Capture the cell that displays the provided text and extract its [X, Y] central coordinate. 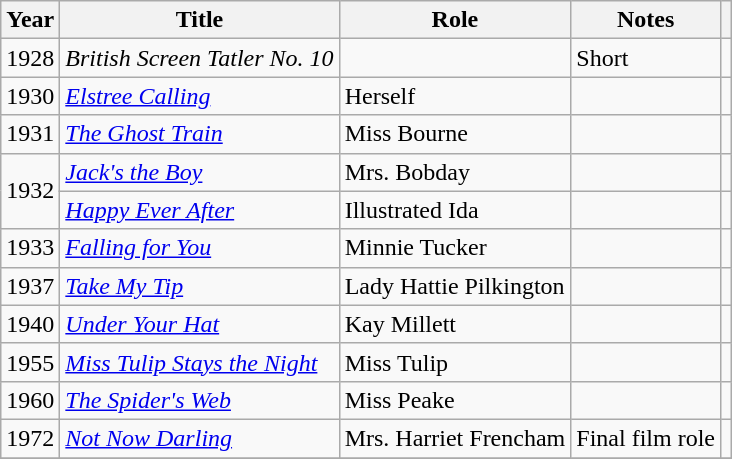
Mrs. Harriet Frencham [455, 438]
Happy Ever After [200, 210]
1930 [30, 96]
Year [30, 20]
The Spider's Web [200, 400]
Notes [646, 20]
Kay Millett [455, 324]
Short [646, 58]
Lady Hattie Pilkington [455, 286]
Miss Peake [455, 400]
Miss Bourne [455, 134]
Illustrated Ida [455, 210]
The Ghost Train [200, 134]
Not Now Darling [200, 438]
1937 [30, 286]
British Screen Tatler No. 10 [200, 58]
Miss Tulip Stays the Night [200, 362]
1928 [30, 58]
1933 [30, 248]
Herself [455, 96]
1955 [30, 362]
Jack's the Boy [200, 172]
Final film role [646, 438]
Title [200, 20]
Falling for You [200, 248]
1940 [30, 324]
1960 [30, 400]
Miss Tulip [455, 362]
Minnie Tucker [455, 248]
Take My Tip [200, 286]
1932 [30, 191]
Under Your Hat [200, 324]
Mrs. Bobday [455, 172]
Role [455, 20]
1972 [30, 438]
Elstree Calling [200, 96]
1931 [30, 134]
